Pinpoint the cell where the given text exists, returning its [x, y] midpoint coordinate. 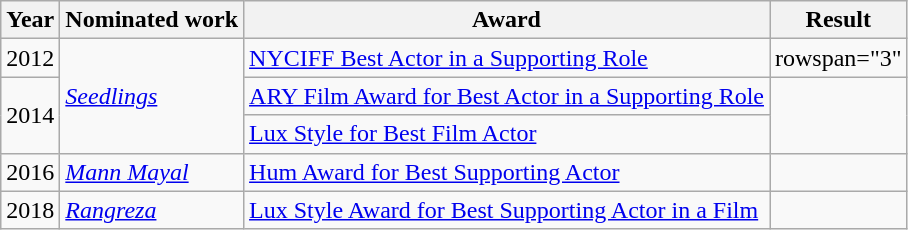
Hum Award for Best Supporting Actor [507, 172]
2012 [30, 58]
Nominated work [152, 20]
rowspan="3" [839, 58]
Result [839, 20]
2016 [30, 172]
Lux Style for Best Film Actor [507, 134]
Award [507, 20]
2014 [30, 115]
Rangreza [152, 210]
ARY Film Award for Best Actor in a Supporting Role [507, 96]
NYCIFF Best Actor in a Supporting Role [507, 58]
2018 [30, 210]
Year [30, 20]
Mann Mayal [152, 172]
Lux Style Award for Best Supporting Actor in a Film [507, 210]
Seedlings [152, 96]
